Provide the (x, y) coordinate of the cell's center where the given text is located.  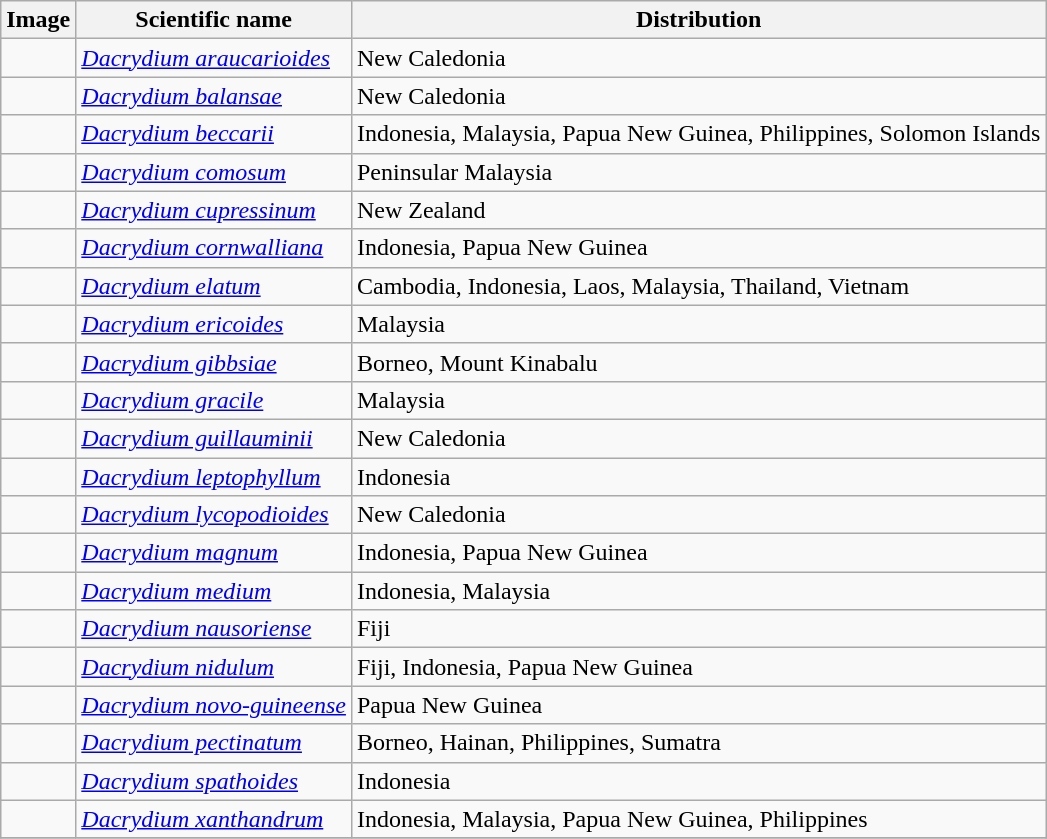
Dacrydium leptophyllum (214, 477)
Dacrydium spathoides (214, 781)
Dacrydium araucarioides (214, 58)
Cambodia, Indonesia, Laos, Malaysia, Thailand, Vietnam (698, 286)
Borneo, Mount Kinabalu (698, 362)
Dacrydium cupressinum (214, 210)
Scientific name (214, 20)
Borneo, Hainan, Philippines, Sumatra (698, 743)
Dacrydium medium (214, 591)
Indonesia, Malaysia (698, 591)
Indonesia, Malaysia, Papua New Guinea, Philippines (698, 819)
Dacrydium nausoriense (214, 629)
Dacrydium balansae (214, 96)
Papua New Guinea (698, 705)
Dacrydium pectinatum (214, 743)
Dacrydium magnum (214, 553)
Dacrydium xanthandrum (214, 819)
Dacrydium lycopodioides (214, 515)
Dacrydium comosum (214, 172)
Peninsular Malaysia (698, 172)
Fiji, Indonesia, Papua New Guinea (698, 667)
Dacrydium beccarii (214, 134)
New Zealand (698, 210)
Dacrydium guillauminii (214, 438)
Dacrydium nidulum (214, 667)
Dacrydium novo-guineense (214, 705)
Dacrydium cornwalliana (214, 248)
Fiji (698, 629)
Dacrydium ericoides (214, 324)
Dacrydium gracile (214, 400)
Distribution (698, 20)
Dacrydium elatum (214, 286)
Indonesia, Malaysia, Papua New Guinea, Philippines, Solomon Islands (698, 134)
Dacrydium gibbsiae (214, 362)
Image (38, 20)
